For the text-containing cell, return its midpoint in (X, Y) coordinate format. 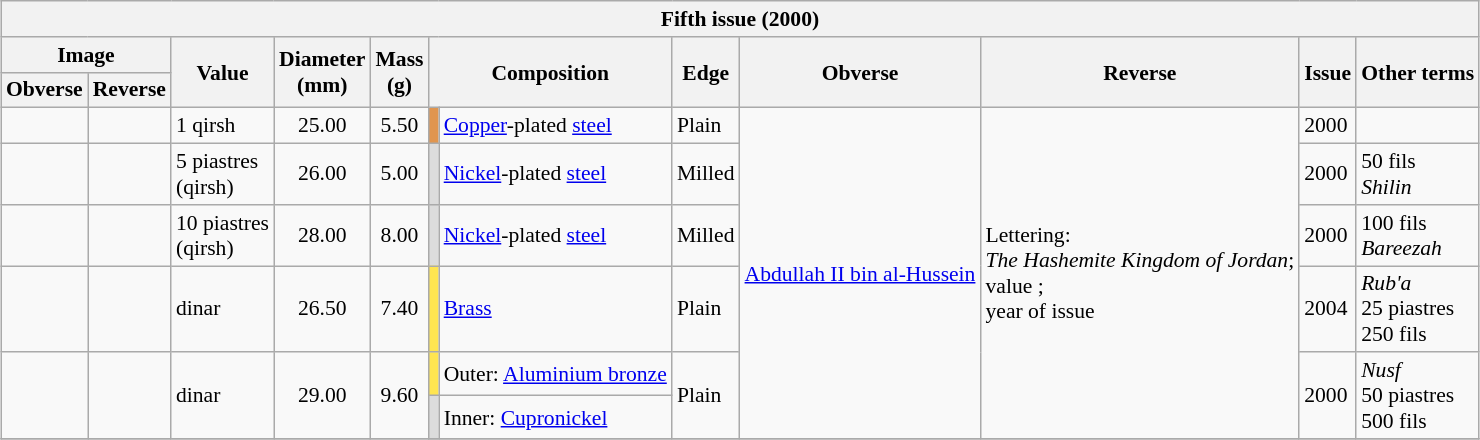
Lettering:The Hashemite Kingdom of Jordan;value ;year of issue (1140, 274)
Abdullah II bin al-Hussein (860, 274)
26.50 (322, 310)
Composition (550, 72)
5.00 (399, 174)
Image (86, 54)
Rub'a25 piastres250 fils (1418, 310)
Inner: Cupronickel (556, 416)
Diameter(mm) (322, 72)
7.40 (399, 310)
Outer: Aluminium bronze (556, 374)
Nusf50 piastres500 fils (1418, 396)
Edge (706, 72)
Other terms (1418, 72)
1 qirsh (222, 126)
Value (222, 72)
5 piastres(qirsh) (222, 174)
26.00 (322, 174)
25.00 (322, 126)
2004 (1328, 310)
Mass(g) (399, 72)
5.50 (399, 126)
50 filsShilin (1418, 174)
9.60 (399, 396)
29.00 (322, 396)
Copper-plated steel (556, 126)
Brass (556, 310)
10 piastres(qirsh) (222, 234)
100 filsBareezah (1418, 234)
Fifth issue (2000) (740, 19)
Issue (1328, 72)
28.00 (322, 234)
8.00 (399, 234)
